For the text-containing cell, return its midpoint in [X, Y] coordinate format. 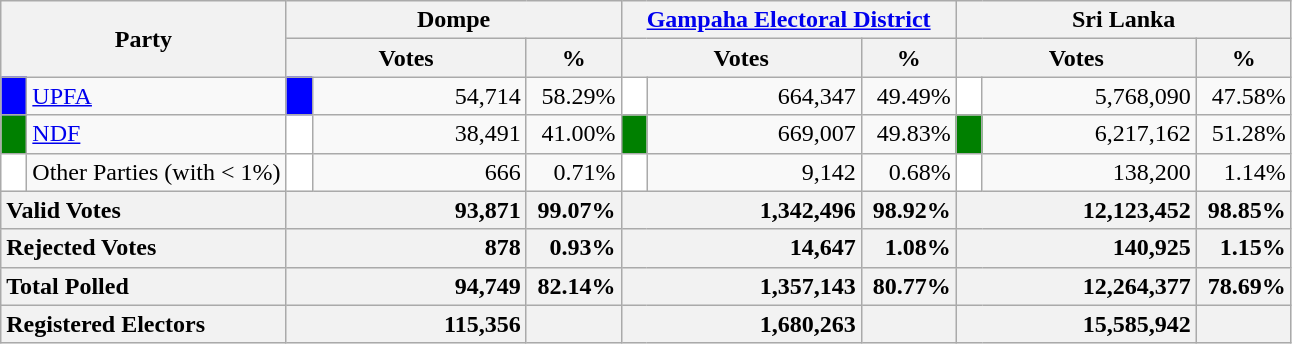
664,347 [754, 96]
Party [144, 39]
Dompe [454, 20]
49.83% [908, 134]
12,264,377 [1076, 286]
878 [406, 248]
Gampaha Electoral District [788, 20]
98.85% [1244, 210]
NDF [156, 134]
49.49% [908, 96]
0.68% [908, 172]
Valid Votes [144, 210]
47.58% [1244, 96]
80.77% [908, 286]
Registered Electors [144, 324]
12,123,452 [1076, 210]
0.71% [574, 172]
669,007 [754, 134]
78.69% [1244, 286]
UPFA [156, 96]
14,647 [741, 248]
54,714 [419, 96]
Rejected Votes [144, 248]
82.14% [574, 286]
0.93% [574, 248]
41.00% [574, 134]
1.14% [1244, 172]
51.28% [1244, 134]
1,342,496 [741, 210]
6,217,162 [1089, 134]
1.08% [908, 248]
140,925 [1076, 248]
58.29% [574, 96]
Other Parties (with < 1%) [156, 172]
138,200 [1089, 172]
38,491 [419, 134]
115,356 [406, 324]
98.92% [908, 210]
666 [419, 172]
9,142 [754, 172]
1.15% [1244, 248]
15,585,942 [1076, 324]
1,357,143 [741, 286]
99.07% [574, 210]
Sri Lanka [1124, 20]
94,749 [406, 286]
5,768,090 [1089, 96]
Total Polled [144, 286]
1,680,263 [741, 324]
93,871 [406, 210]
